Locate the cell with the specified text and output its [x, y] center coordinate. 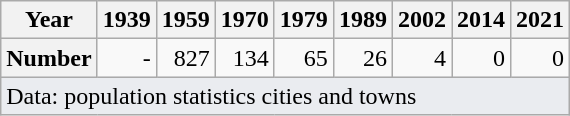
134 [244, 58]
2021 [540, 20]
2002 [422, 20]
2014 [482, 20]
26 [362, 58]
1959 [186, 20]
1979 [304, 20]
827 [186, 58]
Data: population statistics cities and towns [286, 96]
65 [304, 58]
1970 [244, 20]
1939 [126, 20]
Number [49, 58]
Year [49, 20]
- [126, 58]
1989 [362, 20]
4 [422, 58]
